From the cell containing the given text, extract its center point as [x, y] coordinate. 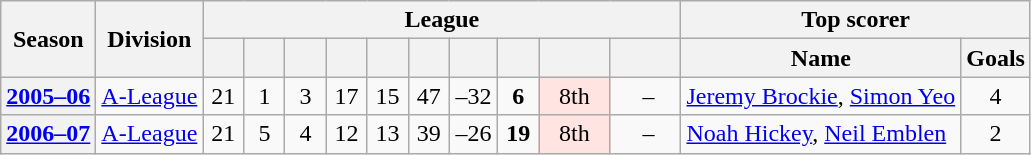
Top scorer [856, 20]
5 [264, 134]
1 [264, 96]
19 [518, 134]
Season [48, 39]
Noah Hickey, Neil Emblen [821, 134]
47 [428, 96]
17 [346, 96]
2005–06 [48, 96]
13 [388, 134]
15 [388, 96]
–32 [474, 96]
3 [306, 96]
6 [518, 96]
12 [346, 134]
Goals [996, 58]
2 [996, 134]
39 [428, 134]
–26 [474, 134]
Division [150, 39]
Name [821, 58]
League [442, 20]
2006–07 [48, 134]
Jeremy Brockie, Simon Yeo [821, 96]
